Scan for the cell matching the given text and deliver its (X, Y) coordinate at center. 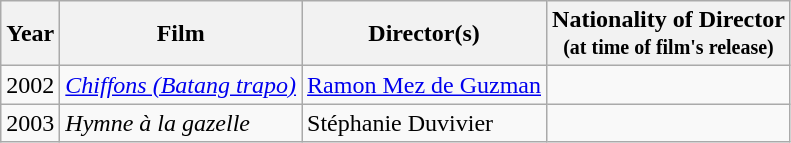
Nationality of Director(at time of film's release) (669, 34)
Ramon Mez de Guzman (424, 85)
2002 (30, 85)
Stéphanie Duvivier (424, 123)
2003 (30, 123)
Director(s) (424, 34)
Chiffons (Batang trapo) (181, 85)
Hymne à la gazelle (181, 123)
Film (181, 34)
Year (30, 34)
